Capture the cell that displays the provided text and extract its (X, Y) central coordinate. 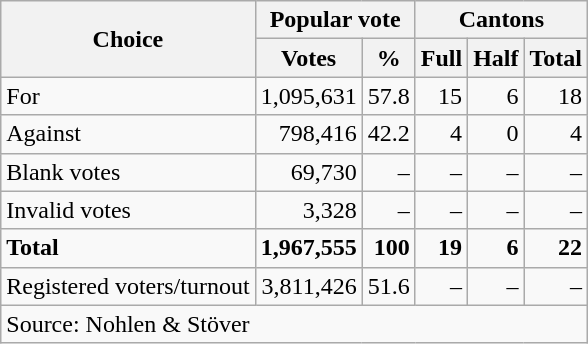
Popular vote (335, 20)
0 (496, 134)
Votes (308, 58)
19 (441, 248)
Choice (128, 39)
1,967,555 (308, 248)
Full (441, 58)
3,328 (308, 210)
42.2 (388, 134)
Cantons (501, 20)
Against (128, 134)
Source: Nohlen & Stöver (294, 324)
69,730 (308, 172)
Registered voters/turnout (128, 286)
% (388, 58)
22 (556, 248)
15 (441, 96)
3,811,426 (308, 286)
100 (388, 248)
For (128, 96)
Invalid votes (128, 210)
798,416 (308, 134)
1,095,631 (308, 96)
51.6 (388, 286)
57.8 (388, 96)
Blank votes (128, 172)
Half (496, 58)
18 (556, 96)
